Output the [X, Y] coordinate of the center of the cell containing the given text.  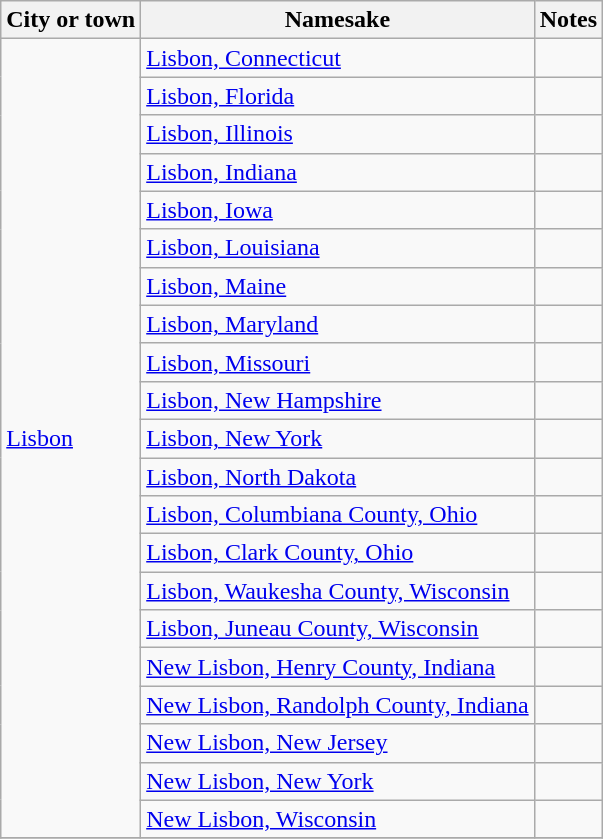
Lisbon, New Hampshire [338, 400]
Lisbon, Indiana [338, 172]
Lisbon, Juneau County, Wisconsin [338, 629]
Lisbon, Iowa [338, 210]
Namesake [338, 20]
Lisbon, Missouri [338, 362]
City or town [71, 20]
New Lisbon, Wisconsin [338, 819]
Notes [568, 20]
Lisbon, Columbiana County, Ohio [338, 515]
Lisbon, Connecticut [338, 58]
Lisbon [71, 438]
Lisbon, North Dakota [338, 477]
New Lisbon, New Jersey [338, 743]
Lisbon, Illinois [338, 134]
New Lisbon, New York [338, 781]
New Lisbon, Randolph County, Indiana [338, 705]
Lisbon, Clark County, Ohio [338, 553]
Lisbon, Waukesha County, Wisconsin [338, 591]
Lisbon, Maine [338, 286]
Lisbon, Florida [338, 96]
Lisbon, New York [338, 438]
New Lisbon, Henry County, Indiana [338, 667]
Lisbon, Louisiana [338, 248]
Lisbon, Maryland [338, 324]
